Identify which cell holds the provided text, then report its [X, Y] central coordinate. 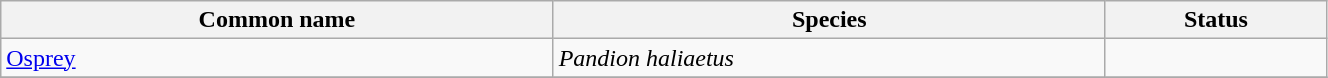
Pandion haliaetus [829, 58]
Status [1216, 20]
Osprey [277, 58]
Common name [277, 20]
Species [829, 20]
